Search for the cell housing the specified text and yield its (X, Y) center coordinate. 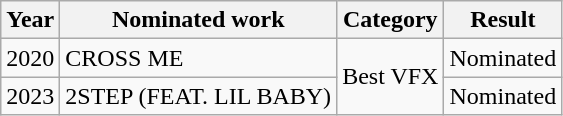
Category (390, 20)
Best VFX (390, 77)
Year (30, 20)
Nominated work (198, 20)
2020 (30, 58)
2023 (30, 96)
CROSS ME (198, 58)
2STEP (FEAT. LIL BABY) (198, 96)
Result (503, 20)
